Identify which cell holds the provided text, then report its (x, y) central coordinate. 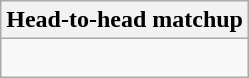
Head-to-head matchup (125, 20)
